Return [X, Y] of the center of cell containing provided text 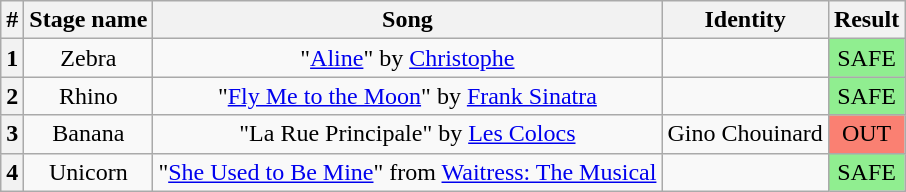
1 [12, 58]
4 [12, 172]
Gino Chouinard [745, 134]
Rhino [88, 96]
Identity [745, 20]
"Fly Me to the Moon" by Frank Sinatra [408, 96]
# [12, 20]
Song [408, 20]
Stage name [88, 20]
Result [866, 20]
Unicorn [88, 172]
Banana [88, 134]
"She Used to Be Mine" from Waitress: The Musical [408, 172]
OUT [866, 134]
Zebra [88, 58]
3 [12, 134]
"La Rue Principale" by Les Colocs [408, 134]
"Aline" by Christophe [408, 58]
2 [12, 96]
